From the cell containing the given text, extract its center point as (x, y) coordinate. 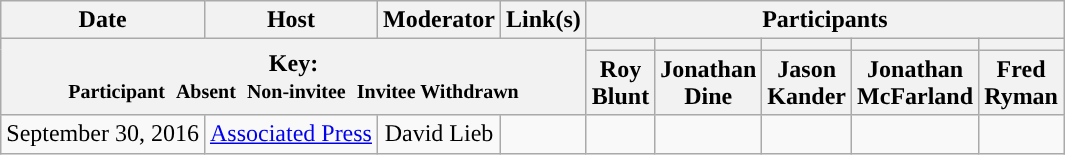
Associated Press (290, 134)
JonathanDine (708, 82)
Moderator (438, 20)
David Lieb (438, 134)
JasonKander (807, 82)
FredRyman (1022, 82)
Key: Participant Absent Non-invitee Invitee Withdrawn (294, 77)
Link(s) (544, 20)
RoyBlunt (620, 82)
Host (290, 20)
Date (103, 20)
JonathanMcFarland (916, 82)
September 30, 2016 (103, 134)
Participants (824, 20)
